Determine the (X, Y) coordinate at the center of the cell enclosing the given text.  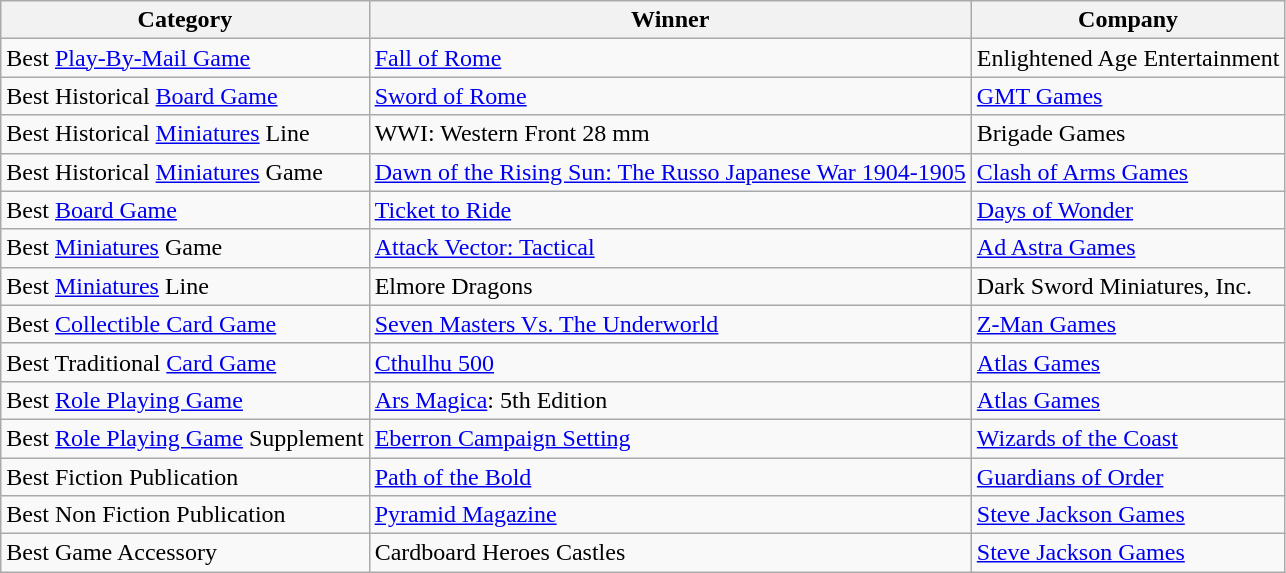
Elmore Dragons (670, 286)
Best Fiction Publication (185, 477)
Eberron Campaign Setting (670, 438)
Path of the Bold (670, 477)
Ars Magica: 5th Edition (670, 400)
Best Historical Miniatures Line (185, 134)
Best Collectible Card Game (185, 324)
Winner (670, 20)
Ad Astra Games (1128, 248)
Brigade Games (1128, 134)
Wizards of the Coast (1128, 438)
Best Miniatures Game (185, 248)
Best Historical Miniatures Game (185, 172)
Best Board Game (185, 210)
Company (1128, 20)
Days of Wonder (1128, 210)
Best Traditional Card Game (185, 362)
Dawn of the Rising Sun: The Russo Japanese War 1904-1905 (670, 172)
Best Play-By-Mail Game (185, 58)
Sword of Rome (670, 96)
Z-Man Games (1128, 324)
Guardians of Order (1128, 477)
Seven Masters Vs. The Underworld (670, 324)
Best Miniatures Line (185, 286)
Ticket to Ride (670, 210)
Attack Vector: Tactical (670, 248)
Best Game Accessory (185, 553)
Best Non Fiction Publication (185, 515)
Fall of Rome (670, 58)
WWI: Western Front 28 mm (670, 134)
Best Historical Board Game (185, 96)
Pyramid Magazine (670, 515)
Dark Sword Miniatures, Inc. (1128, 286)
Cthulhu 500 (670, 362)
Best Role Playing Game Supplement (185, 438)
Category (185, 20)
Best Role Playing Game (185, 400)
Clash of Arms Games (1128, 172)
Cardboard Heroes Castles (670, 553)
GMT Games (1128, 96)
Enlightened Age Entertainment (1128, 58)
